Find where the given text appears and provide that cell's center as [X, Y] coordinate. 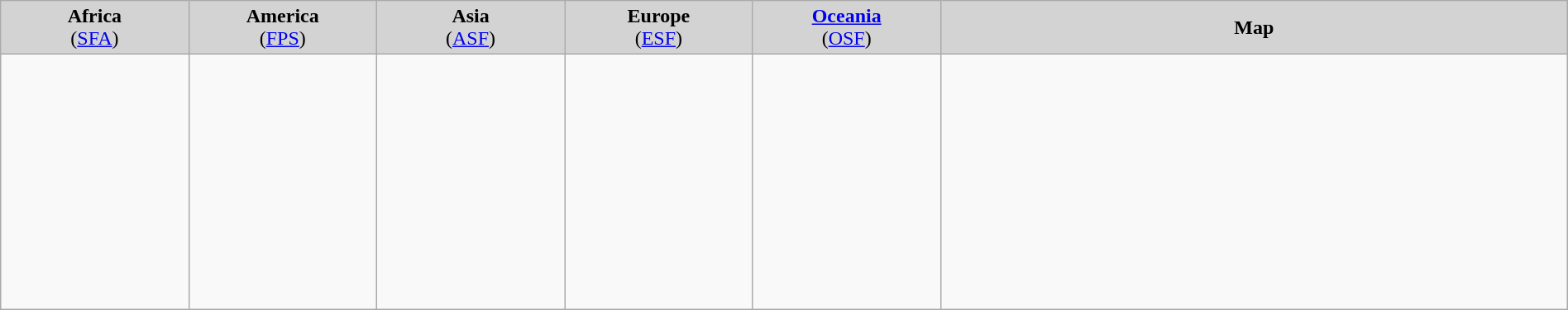
Oceania(OSF) [847, 28]
Map [1254, 28]
Asia(ASF) [470, 28]
Europe(ESF) [658, 28]
Africa(SFA) [94, 28]
America(FPS) [283, 28]
